Return (x, y) of the center of cell containing provided text 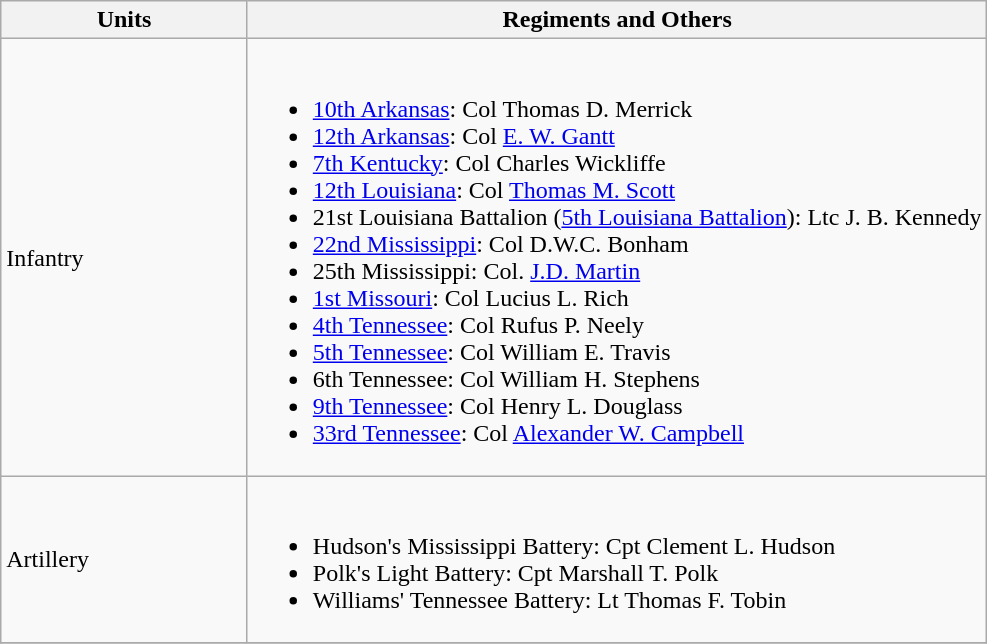
Artillery (124, 560)
Units (124, 20)
Hudson's Mississippi Battery: Cpt Clement L. HudsonPolk's Light Battery: Cpt Marshall T. PolkWilliams' Tennessee Battery: Lt Thomas F. Tobin (617, 560)
Infantry (124, 258)
Regiments and Others (617, 20)
